Identify which cell holds the provided text, then report its [X, Y] central coordinate. 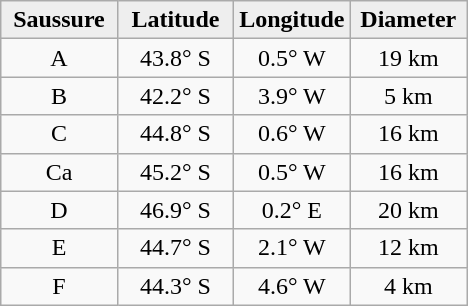
F [59, 286]
Latitude [175, 20]
42.2° S [175, 96]
45.2° S [175, 172]
Saussure [59, 20]
Ca [59, 172]
5 km [408, 96]
19 km [408, 58]
B [59, 96]
3.9° W [292, 96]
Diameter [408, 20]
44.3° S [175, 286]
43.8° S [175, 58]
44.7° S [175, 248]
2.1° W [292, 248]
44.8° S [175, 134]
4 km [408, 286]
0.6° W [292, 134]
0.2° E [292, 210]
D [59, 210]
12 km [408, 248]
20 km [408, 210]
Longitude [292, 20]
C [59, 134]
E [59, 248]
46.9° S [175, 210]
A [59, 58]
4.6° W [292, 286]
